Provide the (X, Y) coordinate of the cell's center where the given text is located.  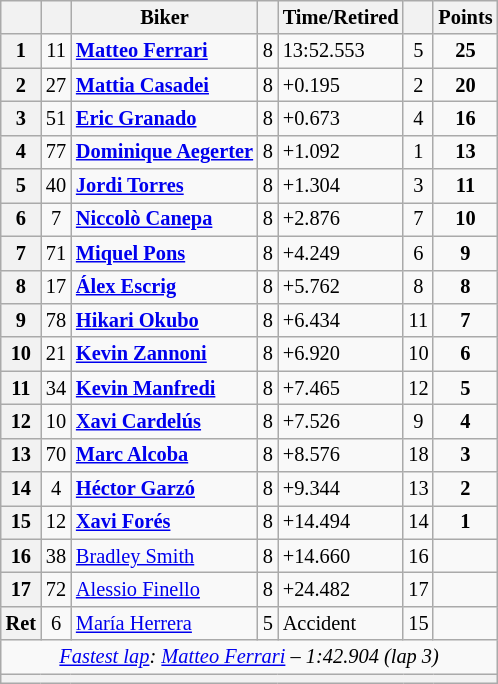
Eric Granado (164, 118)
+14.660 (341, 556)
+24.482 (341, 589)
+4.249 (341, 253)
+1.092 (341, 152)
Héctor Garzó (164, 489)
Kevin Manfredi (164, 388)
+6.920 (341, 354)
Dominique Aegerter (164, 152)
Time/Retired (341, 17)
72 (56, 589)
+8.576 (341, 455)
Jordi Torres (164, 186)
+14.494 (341, 522)
Álex Escrig (164, 287)
Ret (21, 623)
51 (56, 118)
Fastest lap: Matteo Ferrari – 1:42.904 (lap 3) (250, 657)
21 (56, 354)
Hikari Okubo (164, 320)
Bradley Smith (164, 556)
70 (56, 455)
Miquel Pons (164, 253)
Kevin Zannoni (164, 354)
Mattia Casadei (164, 85)
+7.465 (341, 388)
40 (56, 186)
71 (56, 253)
Biker (164, 17)
Points (465, 17)
+2.876 (341, 219)
77 (56, 152)
Xavi Cardelús (164, 421)
Niccolò Canepa (164, 219)
+0.673 (341, 118)
20 (465, 85)
Matteo Ferrari (164, 51)
34 (56, 388)
Xavi Forés (164, 522)
78 (56, 320)
Marc Alcoba (164, 455)
+7.526 (341, 421)
Accident (341, 623)
+9.344 (341, 489)
18 (418, 455)
25 (465, 51)
+0.195 (341, 85)
+6.434 (341, 320)
27 (56, 85)
Alessio Finello (164, 589)
38 (56, 556)
María Herrera (164, 623)
+5.762 (341, 287)
+1.304 (341, 186)
13:52.553 (341, 51)
